Output the [X, Y] coordinate of the center of the cell containing the given text.  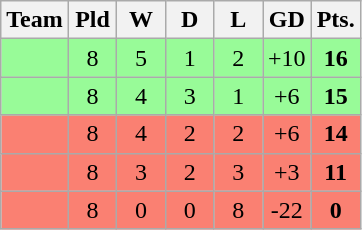
+3 [288, 172]
Pts. [336, 20]
GD [288, 20]
14 [336, 134]
-22 [288, 210]
Team [35, 20]
+10 [288, 58]
11 [336, 172]
W [142, 20]
5 [142, 58]
15 [336, 96]
Pld [92, 20]
16 [336, 58]
L [238, 20]
D [190, 20]
